Detect which cell encompasses the target text, then output its [X, Y] center coordinate. 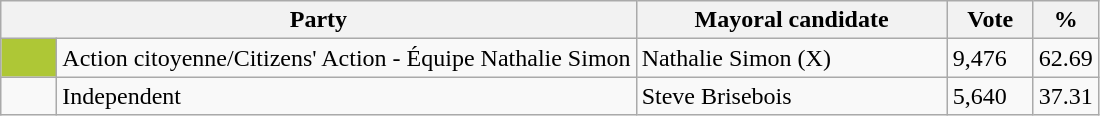
Party [318, 20]
Action citoyenne/Citizens' Action - Équipe Nathalie Simon [346, 58]
% [1066, 20]
Mayoral candidate [792, 20]
Nathalie Simon (X) [792, 58]
9,476 [990, 58]
Independent [346, 96]
37.31 [1066, 96]
Vote [990, 20]
5,640 [990, 96]
Steve Brisebois [792, 96]
62.69 [1066, 58]
